Find where the given text appears and provide that cell's center as [X, Y] coordinate. 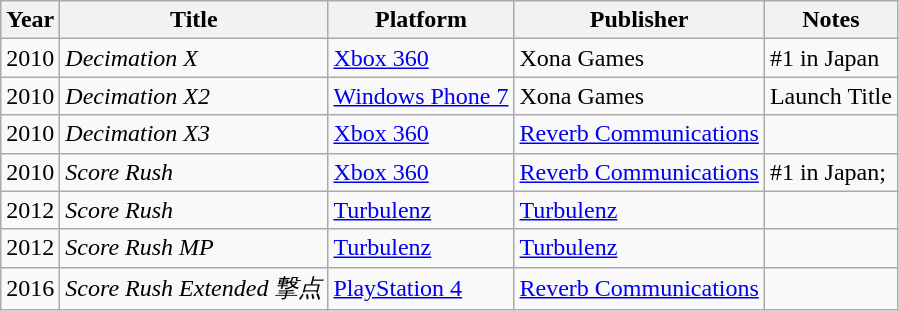
PlayStation 4 [421, 288]
Launch Title [830, 96]
Publisher [639, 20]
#1 in Japan; [830, 172]
Windows Phone 7 [421, 96]
Score Rush Extended 撃点 [194, 288]
2016 [30, 288]
Decimation X2 [194, 96]
Decimation X3 [194, 134]
Notes [830, 20]
Platform [421, 20]
Title [194, 20]
#1 in Japan [830, 58]
Score Rush MP [194, 248]
Decimation X [194, 58]
Year [30, 20]
